Scan for the cell matching the given text and deliver its (X, Y) coordinate at center. 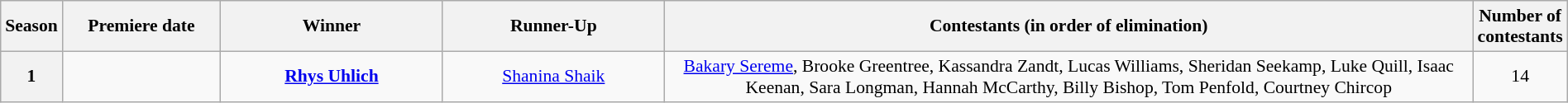
1 (31, 76)
Season (31, 26)
Contestants (in order of elimination) (1068, 26)
Winner (332, 26)
Shanina Shaik (553, 76)
Premiere date (141, 26)
Rhys Uhlich (332, 76)
14 (1520, 76)
Number of contestants (1520, 26)
Runner-Up (553, 26)
